Return the (x, y) coordinate for the center point of the cell that contains the specified text.  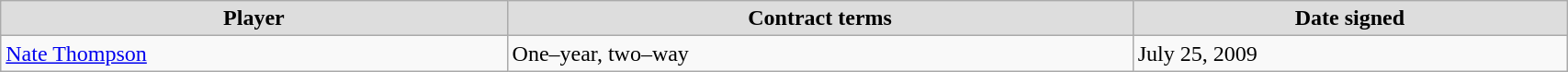
July 25, 2009 (1349, 54)
One–year, two–way (819, 54)
Nate Thompson (254, 54)
Date signed (1349, 18)
Contract terms (819, 18)
Player (254, 18)
